Output the [x, y] coordinate of the center of the cell containing the given text.  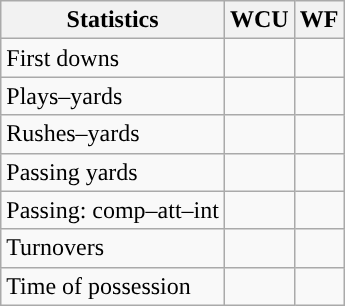
Rushes–yards [113, 134]
Plays–yards [113, 96]
WCU [259, 20]
WF [319, 20]
Passing: comp–att–int [113, 210]
Statistics [113, 20]
Turnovers [113, 248]
First downs [113, 58]
Time of possession [113, 286]
Passing yards [113, 172]
